Scan for the cell matching the given text and deliver its (x, y) coordinate at center. 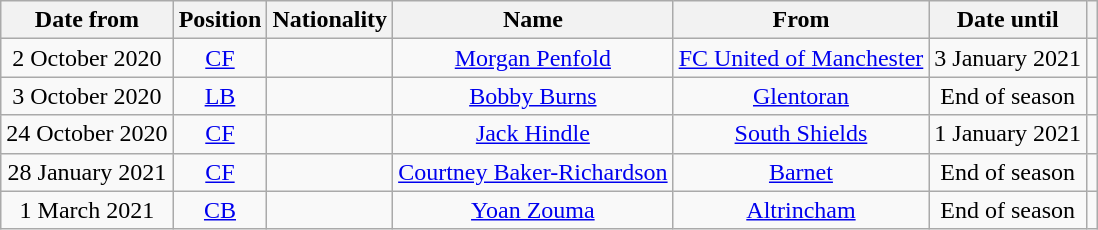
CB (220, 210)
From (801, 20)
1 March 2021 (87, 210)
Morgan Penfold (534, 58)
Bobby Burns (534, 96)
Yoan Zouma (534, 210)
Glentoran (801, 96)
24 October 2020 (87, 134)
Nationality (330, 20)
Courtney Baker-Richardson (534, 172)
South Shields (801, 134)
LB (220, 96)
Date until (1008, 20)
Date from (87, 20)
2 October 2020 (87, 58)
FC United of Manchester (801, 58)
3 October 2020 (87, 96)
Jack Hindle (534, 134)
1 January 2021 (1008, 134)
Position (220, 20)
3 January 2021 (1008, 58)
Altrincham (801, 210)
28 January 2021 (87, 172)
Name (534, 20)
Barnet (801, 172)
